From the cell containing the given text, extract its center point as [x, y] coordinate. 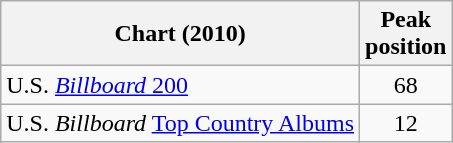
68 [406, 85]
Peakposition [406, 34]
Chart (2010) [180, 34]
U.S. Billboard 200 [180, 85]
12 [406, 123]
U.S. Billboard Top Country Albums [180, 123]
